Provide the [x, y] coordinate of the cell's center where the given text is located.  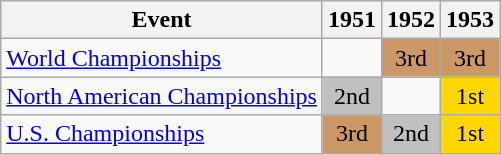
Event [162, 20]
1953 [470, 20]
U.S. Championships [162, 134]
1952 [412, 20]
North American Championships [162, 96]
1951 [352, 20]
World Championships [162, 58]
